Find where the given text appears and provide that cell's center as (X, Y) coordinate. 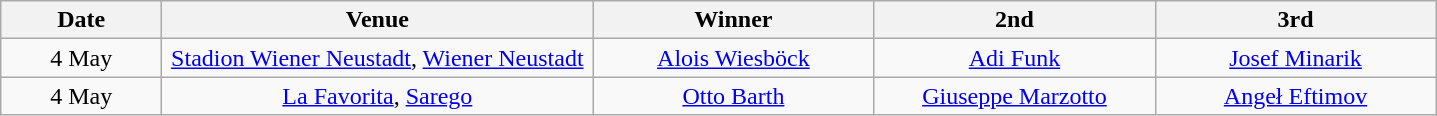
3rd (1296, 20)
Josef Minarik (1296, 58)
Venue (378, 20)
Giuseppe Marzotto (1014, 96)
La Favorita, Sarego (378, 96)
2nd (1014, 20)
Winner (734, 20)
Adi Funk (1014, 58)
Angeł Eftimov (1296, 96)
Stadion Wiener Neustadt, Wiener Neustadt (378, 58)
Alois Wiesböck (734, 58)
Date (82, 20)
Otto Barth (734, 96)
